Return (X, Y) of the center of cell containing provided text 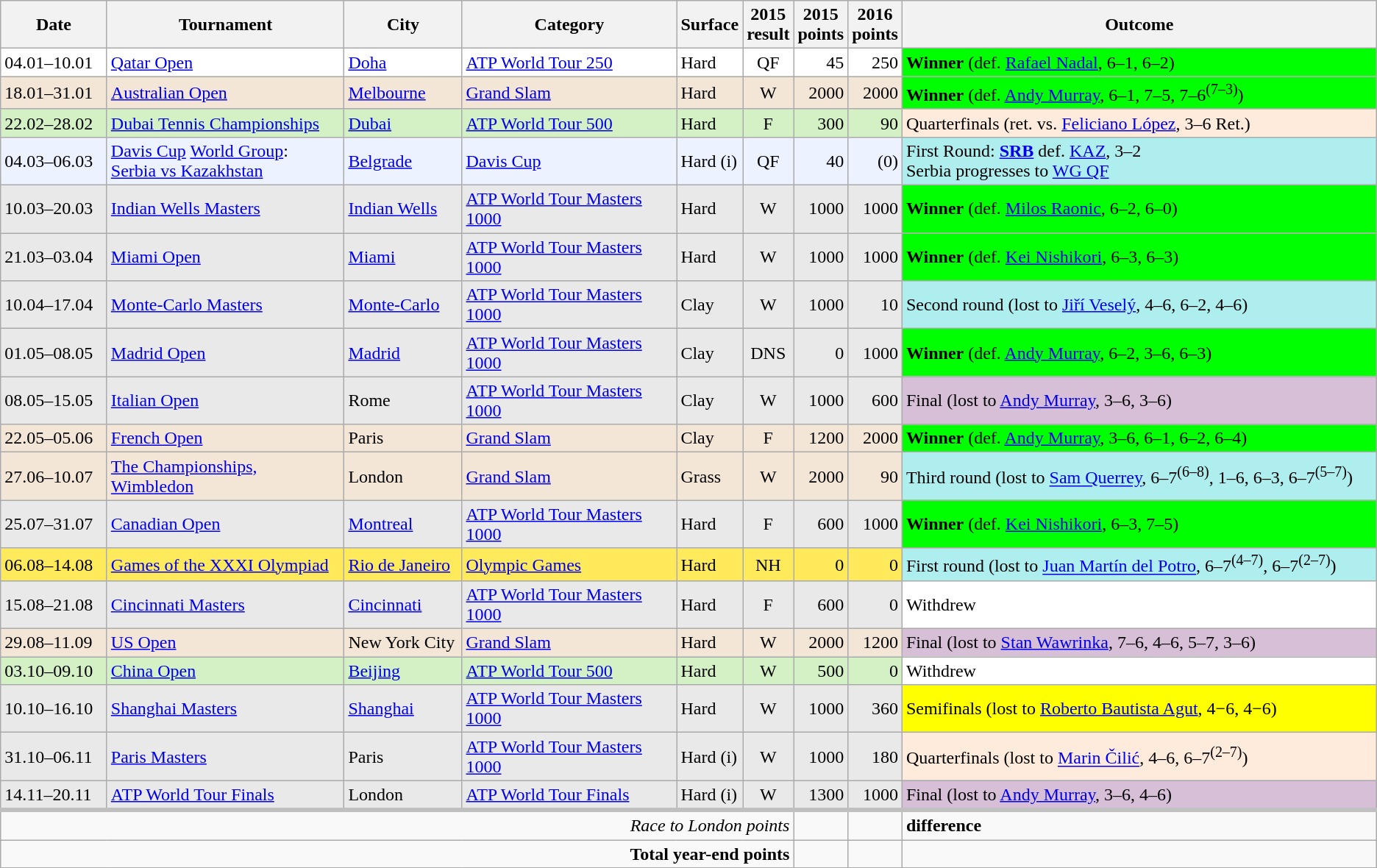
Outcome (1139, 25)
300 (821, 123)
Olympic Games (569, 565)
08.05–15.05 (54, 400)
10.04–17.04 (54, 305)
Indian Wells Masters (225, 209)
Total year-end points (397, 854)
US Open (225, 643)
Final (lost to Andy Murray, 3–6, 3–6) (1139, 400)
Winner (def. Andy Murray, 6–1, 7–5, 7–6(7–3)) (1139, 93)
04.01–10.01 (54, 63)
Paris Masters (225, 756)
21.03–03.04 (54, 257)
06.08–14.08 (54, 565)
22.05–05.06 (54, 438)
Belgrade (403, 160)
New York City (403, 643)
difference (1139, 825)
DNS (768, 353)
Madrid (403, 353)
Doha (403, 63)
Winner (def. Rafael Nadal, 6–1, 6–2) (1139, 63)
Winner (def. Milos Raonic, 6–2, 6–0) (1139, 209)
Rome (403, 400)
180 (875, 756)
NH (768, 565)
Winner (def. Andy Murray, 6–2, 3–6, 6–3) (1139, 353)
Montreal (403, 524)
Indian Wells (403, 209)
25.07–31.07 (54, 524)
Monte-Carlo Masters (225, 305)
Quarterfinals (ret. vs. Feliciano López, 3–6 Ret.) (1139, 123)
Games of the XXXI Olympiad (225, 565)
10.10–16.10 (54, 709)
ATP World Tour 250 (569, 63)
2015 points (821, 25)
First round (lost to Juan Martín del Potro, 6–7(4–7), 6–7(2–7)) (1139, 565)
China Open (225, 671)
2015 result (768, 25)
Race to London points (397, 825)
Shanghai Masters (225, 709)
Beijing (403, 671)
03.10–09.10 (54, 671)
Monte-Carlo (403, 305)
Dubai (403, 123)
Tournament (225, 25)
Semifinals (lost to Roberto Bautista Agut, 4−6, 4−6) (1139, 709)
04.03–06.03 (54, 160)
Surface (710, 25)
Final (lost to Stan Wawrinka, 7–6, 4–6, 5–7, 3–6) (1139, 643)
Australian Open (225, 93)
The Championships, Wimbledon (225, 477)
18.01–31.01 (54, 93)
Second round (lost to Jiří Veselý, 4–6, 6–2, 4–6) (1139, 305)
29.08–11.09 (54, 643)
14.11–20.11 (54, 795)
Winner (def. Andy Murray, 3–6, 6–1, 6–2, 6–4) (1139, 438)
Cincinnati Masters (225, 605)
40 (821, 160)
Miami Open (225, 257)
Category (569, 25)
2016 points (875, 25)
Third round (lost to Sam Querrey, 6–7(6–8), 1–6, 6–3, 6–7(5–7)) (1139, 477)
Date (54, 25)
Canadian Open (225, 524)
French Open (225, 438)
First Round: SRB def. KAZ, 3–2 Serbia progresses to WG QF (1139, 160)
Winner (def. Kei Nishikori, 6–3, 6–3) (1139, 257)
Cincinnati (403, 605)
45 (821, 63)
Italian Open (225, 400)
Miami (403, 257)
Grass (710, 477)
250 (875, 63)
Qatar Open (225, 63)
10.03–20.03 (54, 209)
(0) (875, 160)
01.05–08.05 (54, 353)
Davis Cup (569, 160)
15.08–21.08 (54, 605)
27.06–10.07 (54, 477)
Rio de Janeiro (403, 565)
1300 (821, 795)
Melbourne (403, 93)
Winner (def. Kei Nishikori, 6–3, 7–5) (1139, 524)
Quarterfinals (lost to Marin Čilić, 4–6, 6–7(2–7)) (1139, 756)
Shanghai (403, 709)
360 (875, 709)
Dubai Tennis Championships (225, 123)
Davis Cup World Group: Serbia vs Kazakhstan (225, 160)
City (403, 25)
10 (875, 305)
500 (821, 671)
Final (lost to Andy Murray, 3–6, 4–6) (1139, 795)
31.10–06.11 (54, 756)
22.02–28.02 (54, 123)
Madrid Open (225, 353)
